Search for the cell housing the specified text and yield its (X, Y) center coordinate. 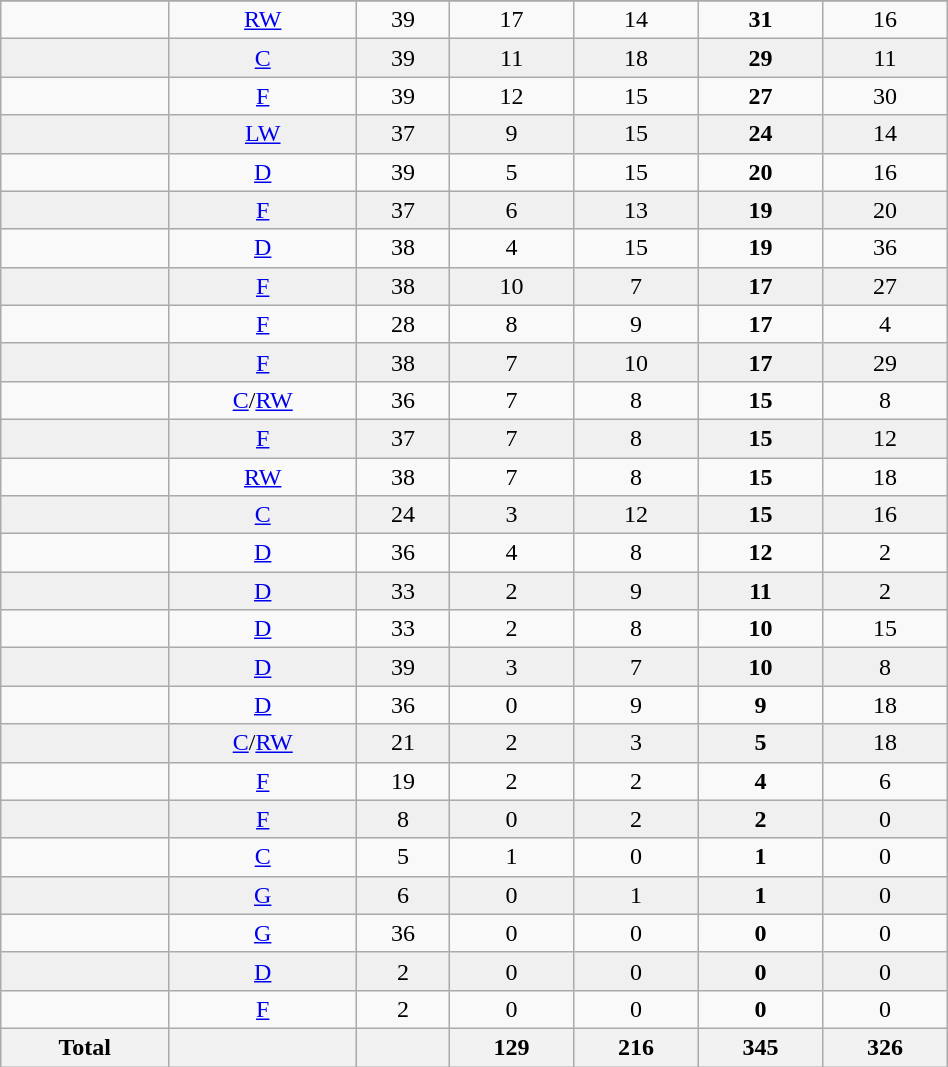
216 (636, 1047)
129 (511, 1047)
LW (263, 134)
31 (760, 20)
28 (404, 324)
30 (886, 96)
345 (760, 1047)
13 (636, 210)
Total (85, 1047)
21 (404, 743)
326 (886, 1047)
